Search for the cell housing the specified text and yield its [X, Y] center coordinate. 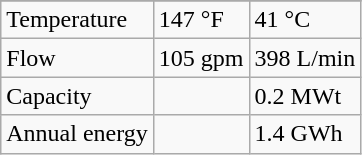
Capacity [78, 96]
Temperature [78, 20]
1.4 GWh [305, 134]
0.2 MWt [305, 96]
105 gpm [201, 58]
Flow [78, 58]
41 °C [305, 20]
398 L/min [305, 58]
147 °F [201, 20]
Annual energy [78, 134]
